Pinpoint the cell where the given text exists, returning its [x, y] midpoint coordinate. 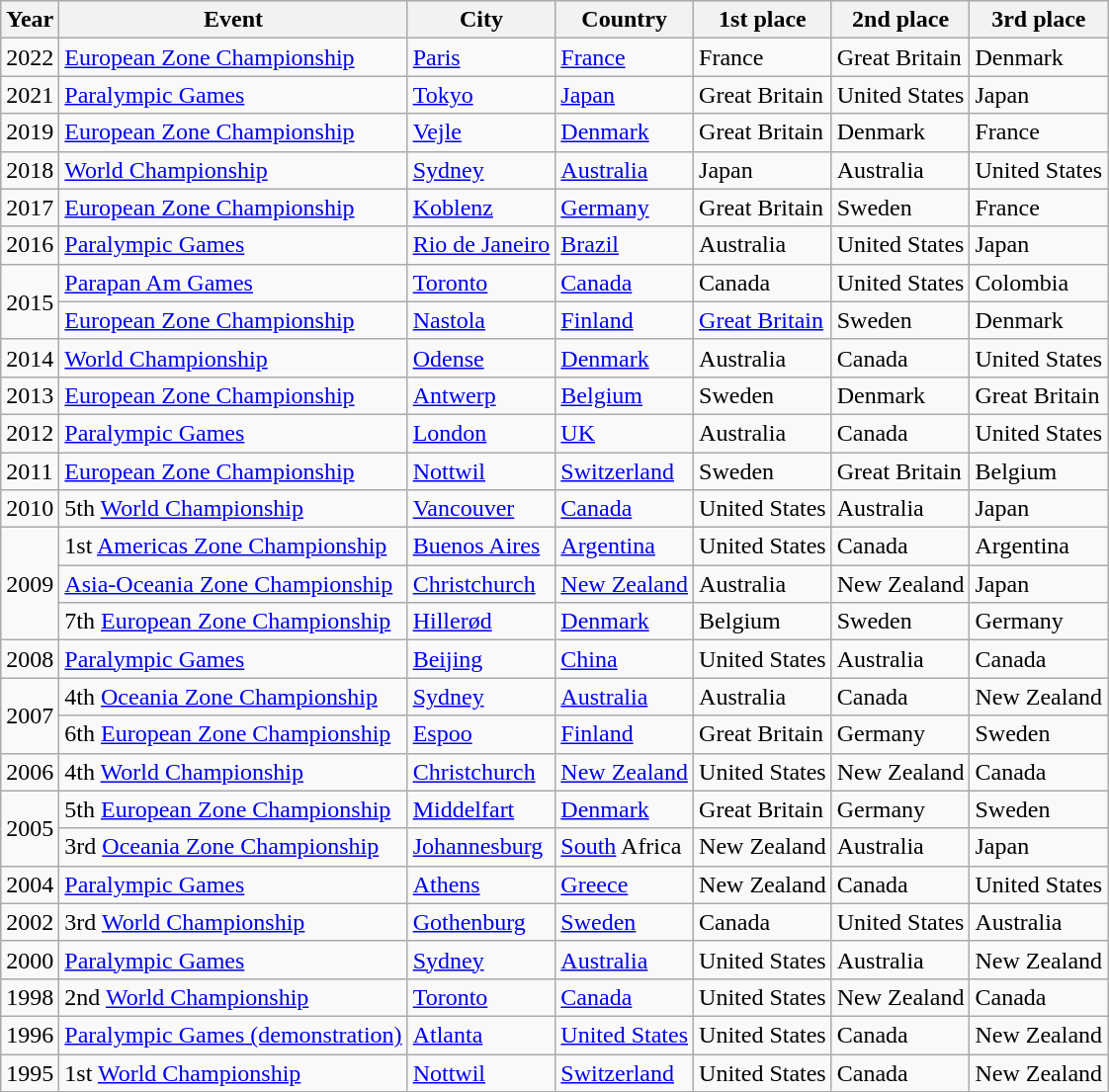
2022 [30, 57]
Atlanta [481, 1035]
6th European Zone Championship [233, 734]
2008 [30, 659]
2016 [30, 245]
2nd place [900, 20]
London [481, 433]
2011 [30, 471]
2015 [30, 301]
Tokyo [481, 95]
Johannesburg [481, 847]
3rd World Championship [233, 922]
China [625, 659]
Middelfart [481, 809]
1996 [30, 1035]
2002 [30, 922]
2018 [30, 170]
South Africa [625, 847]
Paris [481, 57]
Nastola [481, 320]
Year [30, 20]
Paralympic Games (demonstration) [233, 1035]
3rd place [1039, 20]
2007 [30, 715]
Gothenburg [481, 922]
2013 [30, 395]
2005 [30, 828]
Athens [481, 884]
2019 [30, 132]
UK [625, 433]
Antwerp [481, 395]
2009 [30, 584]
1st place [763, 20]
2017 [30, 208]
Beijing [481, 659]
Event [233, 20]
Brazil [625, 245]
5th European Zone Championship [233, 809]
4th World Championship [233, 772]
2000 [30, 960]
1st World Championship [233, 1072]
Vejle [481, 132]
1995 [30, 1072]
2014 [30, 358]
2004 [30, 884]
5th World Championship [233, 509]
Vancouver [481, 509]
2006 [30, 772]
Buenos Aires [481, 546]
Rio de Janeiro [481, 245]
Greece [625, 884]
1998 [30, 997]
3rd Oceania Zone Championship [233, 847]
Asia-Oceania Zone Championship [233, 584]
2010 [30, 509]
2012 [30, 433]
Koblenz [481, 208]
Hillerød [481, 622]
4th Oceania Zone Championship [233, 697]
Colombia [1039, 283]
2nd World Championship [233, 997]
2021 [30, 95]
Espoo [481, 734]
Parapan Am Games [233, 283]
City [481, 20]
1st Americas Zone Championship [233, 546]
Country [625, 20]
7th European Zone Championship [233, 622]
Odense [481, 358]
